Identify which cell holds the provided text, then report its (x, y) central coordinate. 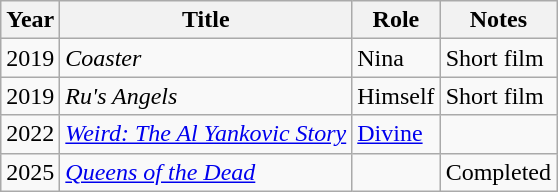
Weird: The Al Yankovic Story (206, 134)
Notes (498, 20)
Completed (498, 172)
Ru's Angels (206, 96)
Year (30, 20)
2025 (30, 172)
Divine (396, 134)
Queens of the Dead (206, 172)
Nina (396, 58)
Role (396, 20)
Title (206, 20)
Coaster (206, 58)
Himself (396, 96)
2022 (30, 134)
